For the text-containing cell, return its midpoint in [X, Y] coordinate format. 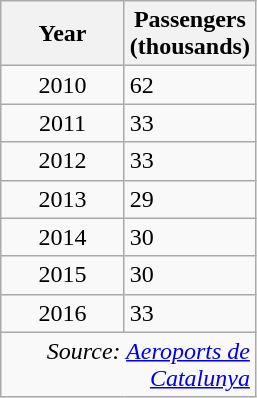
Passengers (thousands) [190, 34]
62 [190, 85]
2010 [63, 85]
29 [190, 199]
Source: Aeroports de Catalunya [128, 364]
2015 [63, 275]
2013 [63, 199]
2012 [63, 161]
2011 [63, 123]
Year [63, 34]
2014 [63, 237]
2016 [63, 313]
